Detect which cell encompasses the target text, then output its (x, y) center coordinate. 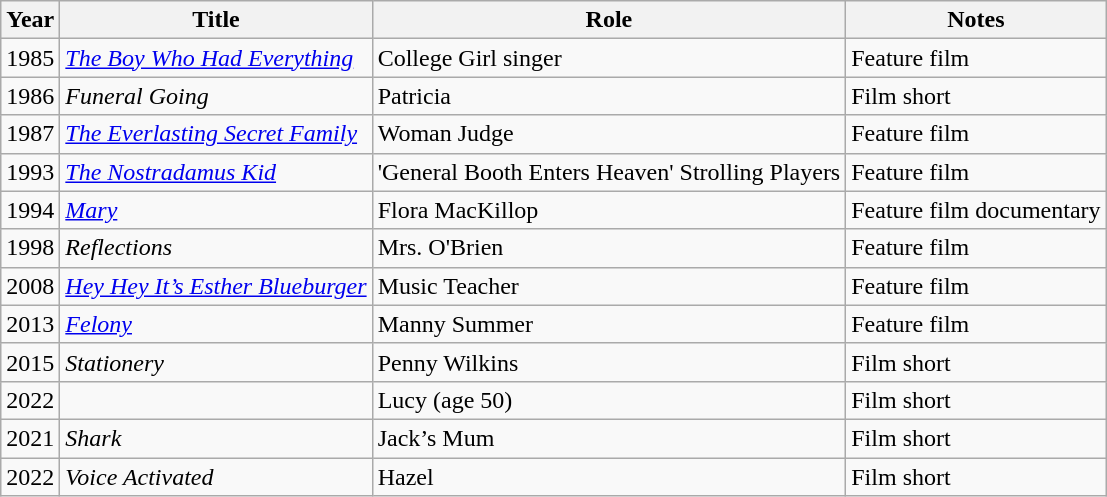
1998 (30, 248)
The Nostradamus Kid (216, 172)
Woman Judge (609, 134)
Patricia (609, 96)
Year (30, 20)
The Everlasting Secret Family (216, 134)
Mary (216, 210)
Music Teacher (609, 286)
2008 (30, 286)
The Boy Who Had Everything (216, 58)
Flora MacKillop (609, 210)
Feature film documentary (976, 210)
2015 (30, 362)
Reflections (216, 248)
1993 (30, 172)
Hazel (609, 477)
Notes (976, 20)
Hey Hey It’s Esther Blueburger (216, 286)
2013 (30, 324)
Manny Summer (609, 324)
'General Booth Enters Heaven' Strolling Players (609, 172)
1985 (30, 58)
Shark (216, 438)
Stationery (216, 362)
Penny Wilkins (609, 362)
1987 (30, 134)
Felony (216, 324)
Jack’s Mum (609, 438)
Mrs. O'Brien (609, 248)
Lucy (age 50) (609, 400)
Title (216, 20)
Funeral Going (216, 96)
1986 (30, 96)
2021 (30, 438)
Role (609, 20)
College Girl singer (609, 58)
Voice Activated (216, 477)
1994 (30, 210)
